Find where the given text appears and provide that cell's center as (X, Y) coordinate. 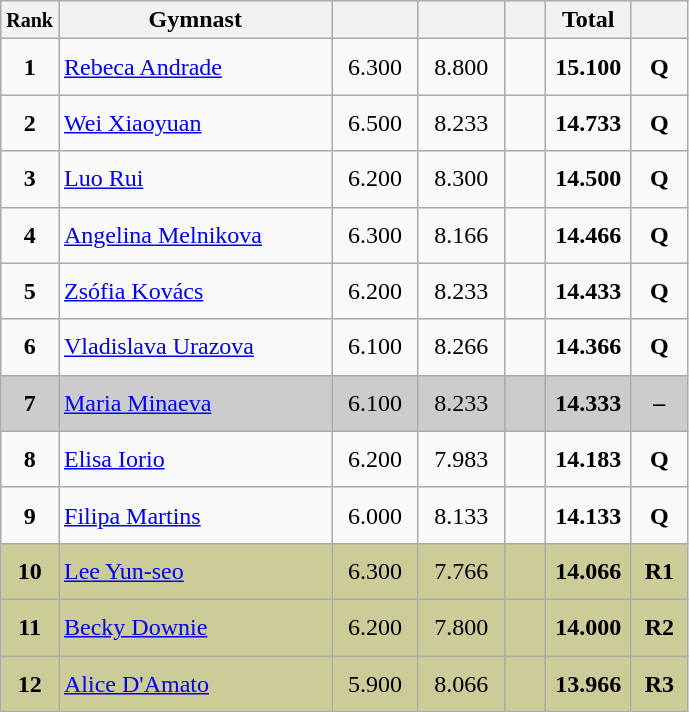
14.000 (588, 627)
Zsófia Kovács (195, 291)
Elisa Iorio (195, 459)
Lee Yun-seo (195, 571)
9 (30, 515)
Becky Downie (195, 627)
13.966 (588, 684)
Luo Rui (195, 179)
14.500 (588, 179)
Wei Xiaoyuan (195, 123)
1 (30, 67)
7.766 (461, 571)
5.900 (375, 684)
11 (30, 627)
7.800 (461, 627)
5 (30, 291)
Filipa Martins (195, 515)
8 (30, 459)
7.983 (461, 459)
3 (30, 179)
14.466 (588, 235)
R2 (659, 627)
8.300 (461, 179)
14.066 (588, 571)
8.066 (461, 684)
6.000 (375, 515)
8.266 (461, 347)
Rank (30, 20)
15.100 (588, 67)
Vladislava Urazova (195, 347)
Total (588, 20)
Angelina Melnikova (195, 235)
Maria Minaeva (195, 403)
6.500 (375, 123)
– (659, 403)
Rebeca Andrade (195, 67)
R3 (659, 684)
14.733 (588, 123)
7 (30, 403)
14.433 (588, 291)
10 (30, 571)
R1 (659, 571)
14.183 (588, 459)
8.800 (461, 67)
8.166 (461, 235)
4 (30, 235)
Alice D'Amato (195, 684)
8.133 (461, 515)
12 (30, 684)
14.366 (588, 347)
2 (30, 123)
Gymnast (195, 20)
14.333 (588, 403)
14.133 (588, 515)
6 (30, 347)
